Extract the [X, Y] coordinate from the center of the cell holding the provided text.  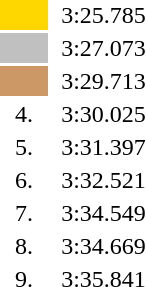
4. [24, 114]
7. [24, 213]
6. [24, 180]
5. [24, 147]
8. [24, 246]
